For the text-containing cell, return its midpoint in (x, y) coordinate format. 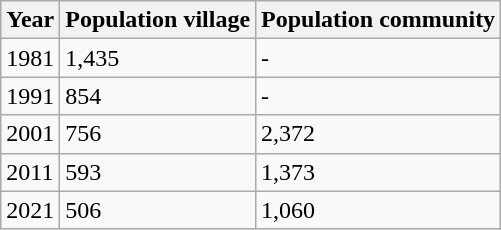
2021 (30, 210)
1991 (30, 96)
Population village (158, 20)
1981 (30, 58)
2,372 (378, 134)
1,060 (378, 210)
593 (158, 172)
854 (158, 96)
Population community (378, 20)
2001 (30, 134)
506 (158, 210)
756 (158, 134)
2011 (30, 172)
1,373 (378, 172)
Year (30, 20)
1,435 (158, 58)
